Return the (x, y) coordinate for the center point of the cell that contains the specified text.  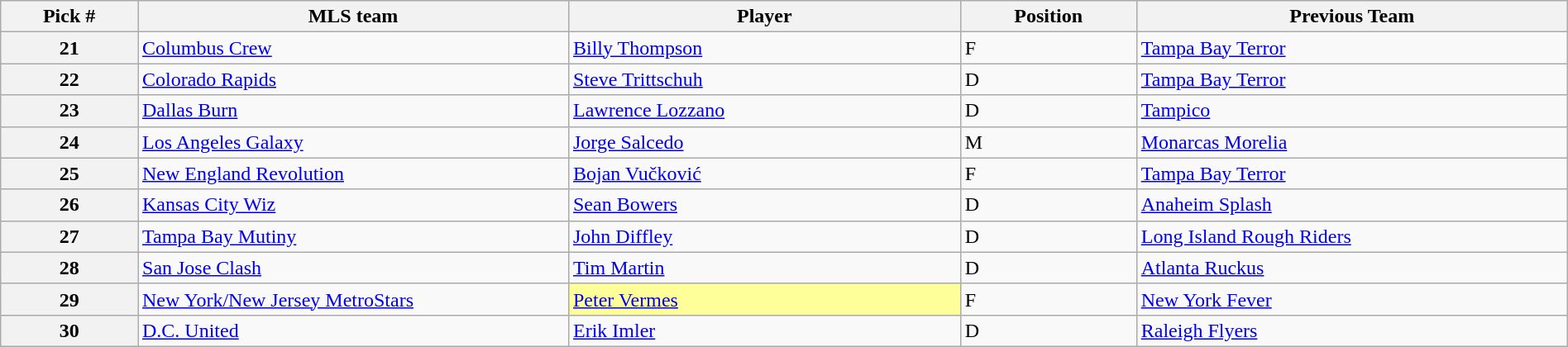
21 (69, 48)
Dallas Burn (352, 111)
Position (1049, 17)
New England Revolution (352, 173)
Raleigh Flyers (1351, 330)
San Jose Clash (352, 268)
Bojan Vučković (764, 173)
Tampico (1351, 111)
24 (69, 142)
Previous Team (1351, 17)
Anaheim Splash (1351, 205)
Pick # (69, 17)
Erik Imler (764, 330)
Colorado Rapids (352, 79)
Kansas City Wiz (352, 205)
Atlanta Ruckus (1351, 268)
John Diffley (764, 236)
Steve Trittschuh (764, 79)
D.C. United (352, 330)
22 (69, 79)
Peter Vermes (764, 299)
New York/New Jersey MetroStars (352, 299)
Lawrence Lozzano (764, 111)
Los Angeles Galaxy (352, 142)
27 (69, 236)
Sean Bowers (764, 205)
Jorge Salcedo (764, 142)
Long Island Rough Riders (1351, 236)
23 (69, 111)
29 (69, 299)
30 (69, 330)
26 (69, 205)
25 (69, 173)
Tim Martin (764, 268)
M (1049, 142)
Monarcas Morelia (1351, 142)
Columbus Crew (352, 48)
New York Fever (1351, 299)
Player (764, 17)
Tampa Bay Mutiny (352, 236)
MLS team (352, 17)
28 (69, 268)
Billy Thompson (764, 48)
